Provide the [x, y] coordinate of the cell's center where the given text is located.  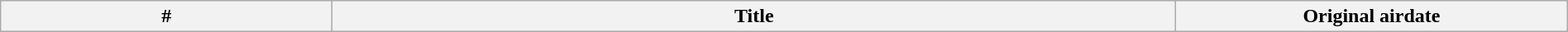
Original airdate [1372, 16]
# [167, 16]
Title [754, 16]
